Return the [x, y] coordinate for the center point of the cell that contains the specified text.  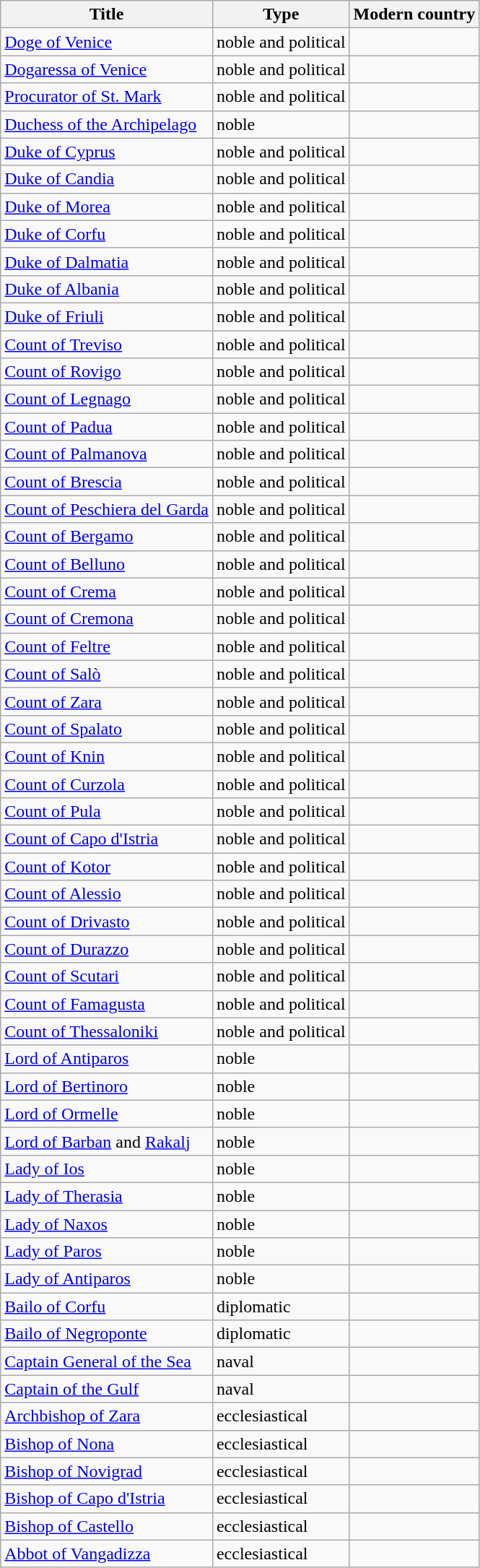
Count of Padua [107, 427]
Count of Knin [107, 756]
Lady of Naxos [107, 1224]
Duke of Cyprus [107, 152]
Lord of Antiparos [107, 1059]
Count of Cremona [107, 619]
Count of Salò [107, 674]
Dogaressa of Venice [107, 69]
Archbishop of Zara [107, 1416]
Count of Bergamo [107, 537]
Captain General of the Sea [107, 1361]
Count of Thessaloniki [107, 1031]
Count of Kotor [107, 867]
Count of Drivasto [107, 922]
Bailo of Corfu [107, 1307]
Title [107, 14]
Bishop of Castello [107, 1526]
Count of Zara [107, 701]
Count of Legnago [107, 399]
Count of Curzola [107, 784]
Count of Brescia [107, 482]
Duchess of the Archipelago [107, 124]
Duke of Candia [107, 179]
Duke of Friuli [107, 316]
Count of Crema [107, 592]
Lady of Therasia [107, 1196]
Duke of Dalmatia [107, 261]
Abbot of Vangadizza [107, 1554]
Count of Scutari [107, 976]
Lord of Ormelle [107, 1114]
Duke of Corfu [107, 234]
Lord of Barban and Rakalj [107, 1141]
Count of Capo d'Istria [107, 839]
Duke of Morea [107, 207]
Bishop of Capo d'Istria [107, 1499]
Bishop of Novigrad [107, 1471]
Count of Belluno [107, 564]
Count of Feltre [107, 646]
Bishop of Nona [107, 1444]
Captain of the Gulf [107, 1389]
Lord of Bertinoro [107, 1086]
Count of Spalato [107, 729]
Count of Treviso [107, 345]
Count of Alessio [107, 894]
Count of Famagusta [107, 1004]
Type [281, 14]
Doge of Venice [107, 42]
Count of Durazzo [107, 949]
Procurator of St. Mark [107, 97]
Count of Rovigo [107, 372]
Modern country [414, 14]
Bailo of Negroponte [107, 1334]
Lady of Ios [107, 1169]
Lady of Antiparos [107, 1279]
Count of Peschiera del Garda [107, 509]
Lady of Paros [107, 1252]
Count of Palmanova [107, 454]
Count of Pula [107, 812]
Duke of Albania [107, 289]
